Return the (x, y) coordinate for the center point of the cell that contains the specified text.  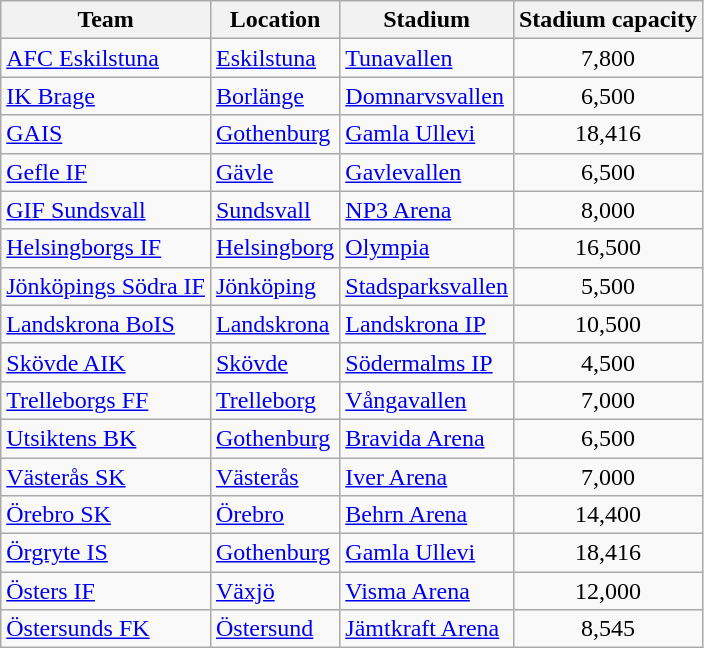
IK Brage (106, 96)
Borlänge (274, 96)
NP3 Arena (427, 210)
Stadsparksvallen (427, 286)
Landskrona IP (427, 324)
Jämtkraft Arena (427, 629)
Bravida Arena (427, 438)
Landskrona (274, 324)
Jönköping (274, 286)
Gefle IF (106, 172)
Team (106, 20)
Östers IF (106, 591)
Vångavallen (427, 400)
Trelleborg (274, 400)
Örebro SK (106, 515)
14,400 (608, 515)
8,545 (608, 629)
Jönköpings Södra IF (106, 286)
Stadium (427, 20)
Skövde (274, 362)
Örgryte IS (106, 553)
AFC Eskilstuna (106, 58)
Behrn Arena (427, 515)
Östersund (274, 629)
GIF Sundsvall (106, 210)
Landskrona BoIS (106, 324)
16,500 (608, 248)
Örebro (274, 515)
Stadium capacity (608, 20)
Gävle (274, 172)
Domnarvsvallen (427, 96)
Eskilstuna (274, 58)
Östersunds FK (106, 629)
Location (274, 20)
GAIS (106, 134)
4,500 (608, 362)
Västerås SK (106, 477)
Visma Arena (427, 591)
5,500 (608, 286)
Tunavallen (427, 58)
Olympia (427, 248)
8,000 (608, 210)
Trelleborgs FF (106, 400)
7,800 (608, 58)
Helsingborg (274, 248)
Iver Arena (427, 477)
Utsiktens BK (106, 438)
Växjö (274, 591)
Södermalms IP (427, 362)
Sundsvall (274, 210)
10,500 (608, 324)
12,000 (608, 591)
Västerås (274, 477)
Skövde AIK (106, 362)
Gavlevallen (427, 172)
Helsingborgs IF (106, 248)
